Provide the [x, y] coordinate of the cell's center where the given text is located.  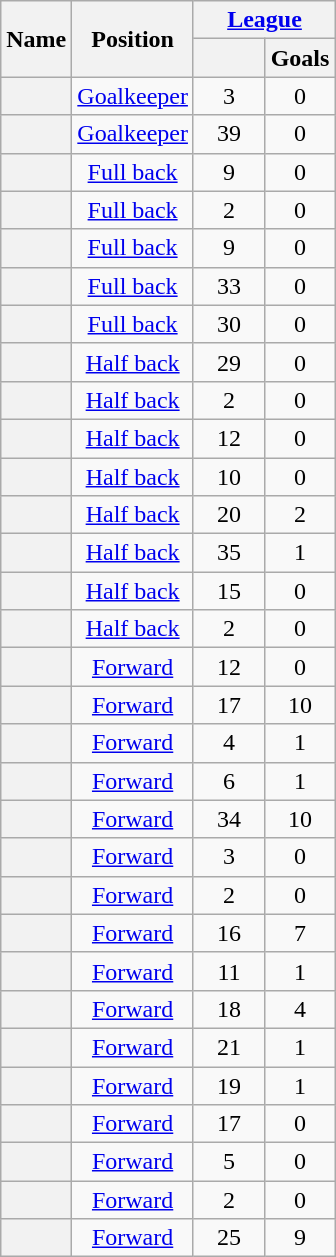
29 [228, 362]
Goals [300, 58]
6 [228, 781]
Position [133, 39]
19 [228, 1085]
30 [228, 324]
34 [228, 819]
11 [228, 971]
33 [228, 286]
15 [228, 591]
7 [300, 933]
21 [228, 1047]
20 [228, 515]
5 [228, 1162]
League [264, 20]
35 [228, 553]
25 [228, 1238]
16 [228, 933]
39 [228, 134]
Name [36, 39]
18 [228, 1009]
